Search for the cell housing the specified text and yield its (x, y) center coordinate. 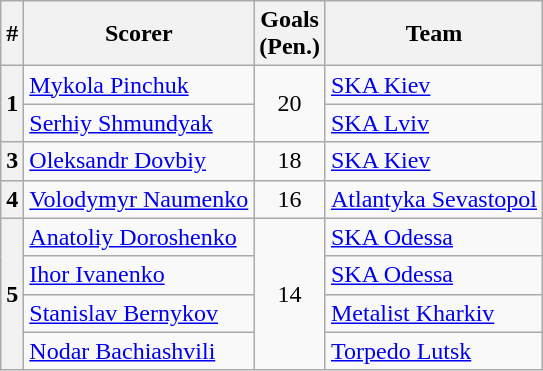
Scorer (139, 34)
20 (290, 104)
Metalist Kharkiv (434, 313)
16 (290, 199)
Goals(Pen.) (290, 34)
Nodar Bachiashvili (139, 351)
Volodymyr Naumenko (139, 199)
Mykola Pinchuk (139, 85)
5 (12, 294)
3 (12, 161)
Torpedo Lutsk (434, 351)
14 (290, 294)
SKA Lviv (434, 123)
18 (290, 161)
Serhiy Shmundyak (139, 123)
# (12, 34)
Team (434, 34)
Oleksandr Dovbiy (139, 161)
Atlantyka Sevastopol (434, 199)
1 (12, 104)
Stanislav Bernykov (139, 313)
Ihor Ivanenko (139, 275)
4 (12, 199)
Anatoliy Doroshenko (139, 237)
